Detect which cell encompasses the target text, then output its (x, y) center coordinate. 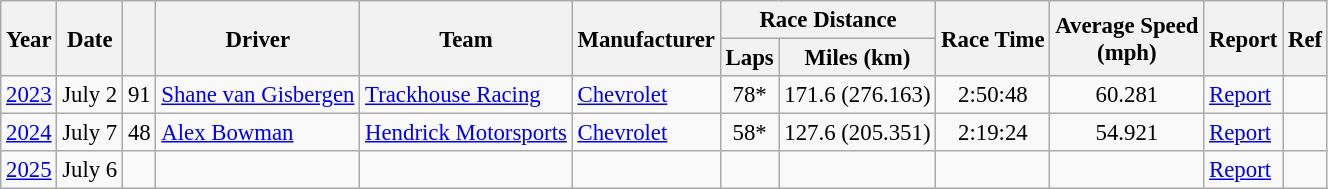
Alex Bowman (258, 133)
127.6 (205.351) (858, 133)
Average Speed(mph) (1127, 38)
Ref (1306, 38)
Team (466, 38)
2:50:48 (993, 95)
58* (750, 133)
2025 (29, 170)
48 (140, 133)
54.921 (1127, 133)
Driver (258, 38)
2024 (29, 133)
Trackhouse Racing (466, 95)
Hendrick Motorsports (466, 133)
2023 (29, 95)
Year (29, 38)
Manufacturer (646, 38)
July 2 (90, 95)
July 6 (90, 170)
60.281 (1127, 95)
Shane van Gisbergen (258, 95)
91 (140, 95)
Laps (750, 58)
Date (90, 38)
Race Distance (828, 20)
2:19:24 (993, 133)
171.6 (276.163) (858, 95)
78* (750, 95)
July 7 (90, 133)
Miles (km) (858, 58)
Race Time (993, 38)
